Capture the cell that displays the provided text and extract its [x, y] central coordinate. 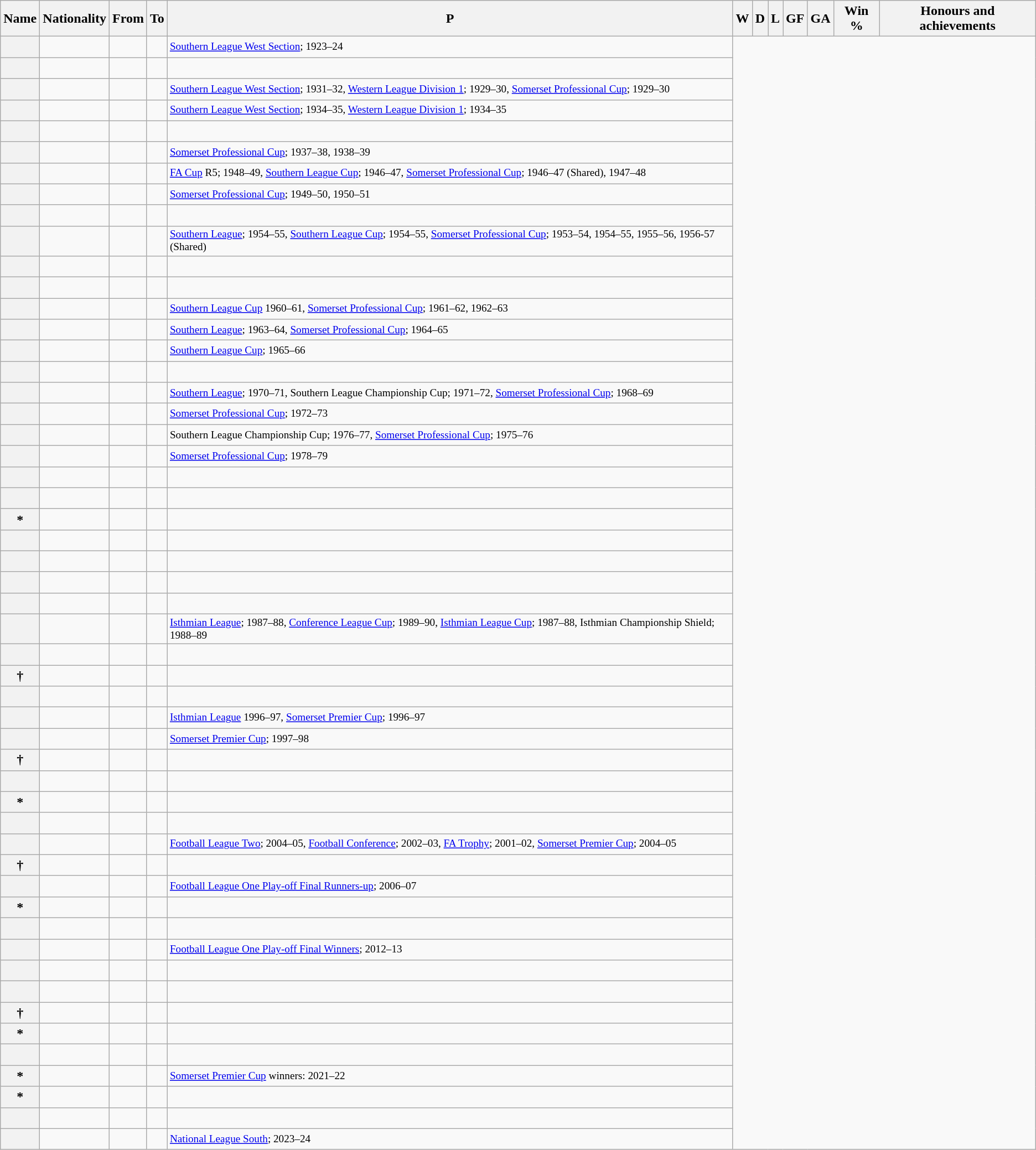
Southern League West Section; 1923–24 [450, 47]
D [760, 19]
P [450, 19]
Football League Two; 2004–05, Football Conference; 2002–03, FA Trophy; 2001–02, Somerset Premier Cup; 2004–05 [450, 844]
Honours and achievements [957, 19]
Southern League; 1954–55, Southern League Cup; 1954–55, Somerset Professional Cup; 1953–54, 1954–55, 1955–56, 1956-57 (Shared) [450, 241]
From [128, 19]
Football League One Play-off Final Winners; 2012–13 [450, 950]
Win % [857, 19]
Football League One Play-off Final Runners-up; 2006–07 [450, 886]
Southern League; 1970–71, Southern League Championship Cup; 1971–72, Somerset Professional Cup; 1968–69 [450, 393]
GA [820, 19]
Southern League West Section; 1934–35, Western League Division 1; 1934–35 [450, 110]
W [743, 19]
Southern League Cup 1960–61, Somerset Professional Cup; 1961–62, 1962–63 [450, 309]
Name [20, 19]
Somerset Professional Cup; 1972–73 [450, 414]
Somerset Professional Cup; 1978–79 [450, 456]
Somerset Premier Cup winners: 2021–22 [450, 1076]
Southern League West Section; 1931–32, Western League Division 1; 1929–30, Somerset Professional Cup; 1929–30 [450, 89]
GF [795, 19]
Somerset Professional Cup; 1937–38, 1938–39 [450, 152]
Southern League Cup; 1965–66 [450, 351]
FA Cup R5; 1948–49, Southern League Cup; 1946–47, Somerset Professional Cup; 1946–47 (Shared), 1947–48 [450, 173]
Nationality [75, 19]
Southern League Championship Cup; 1976–77, Somerset Professional Cup; 1975–76 [450, 435]
Somerset Premier Cup; 1997–98 [450, 739]
Somerset Professional Cup; 1949–50, 1950–51 [450, 194]
Isthmian League; 1987–88, Conference League Cup; 1989–90, Isthmian League Cup; 1987–88, Isthmian Championship Shield; 1988–89 [450, 629]
Southern League; 1963–64, Somerset Professional Cup; 1964–65 [450, 330]
Isthmian League 1996–97, Somerset Premier Cup; 1996–97 [450, 718]
L [776, 19]
National League South; 2023–24 [450, 1139]
To [157, 19]
